From the cell containing the given text, extract its center point as [x, y] coordinate. 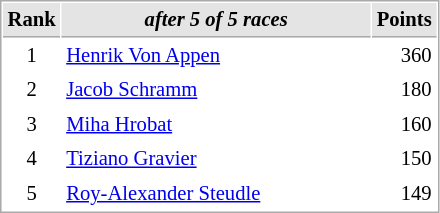
after 5 of 5 races [216, 20]
1 [32, 56]
Henrik Von Appen [216, 56]
Roy-Alexander Steudle [216, 194]
Jacob Schramm [216, 90]
Points [404, 20]
360 [404, 56]
Miha Hrobat [216, 124]
149 [404, 194]
150 [404, 158]
Tiziano Gravier [216, 158]
3 [32, 124]
4 [32, 158]
160 [404, 124]
5 [32, 194]
Rank [32, 20]
180 [404, 90]
2 [32, 90]
